Pinpoint the cell where the given text exists, returning its (x, y) midpoint coordinate. 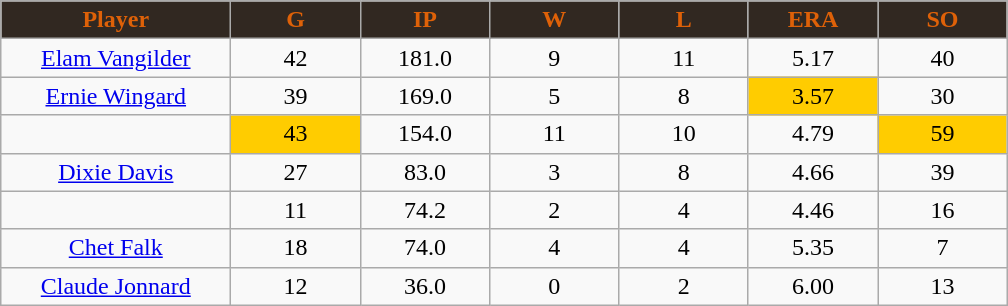
9 (554, 58)
3.57 (812, 96)
13 (942, 286)
18 (296, 248)
Elam Vangilder (116, 58)
181.0 (424, 58)
0 (554, 286)
Dixie Davis (116, 172)
Claude Jonnard (116, 286)
154.0 (424, 134)
W (554, 20)
74.2 (424, 210)
6.00 (812, 286)
4.79 (812, 134)
59 (942, 134)
IP (424, 20)
43 (296, 134)
83.0 (424, 172)
10 (684, 134)
Player (116, 20)
74.0 (424, 248)
4.66 (812, 172)
12 (296, 286)
42 (296, 58)
30 (942, 96)
ERA (812, 20)
3 (554, 172)
16 (942, 210)
27 (296, 172)
G (296, 20)
Ernie Wingard (116, 96)
40 (942, 58)
4.46 (812, 210)
Chet Falk (116, 248)
SO (942, 20)
7 (942, 248)
L (684, 20)
5.17 (812, 58)
36.0 (424, 286)
169.0 (424, 96)
5.35 (812, 248)
5 (554, 96)
